Extract the [X, Y] coordinate from the center of the cell holding the provided text.  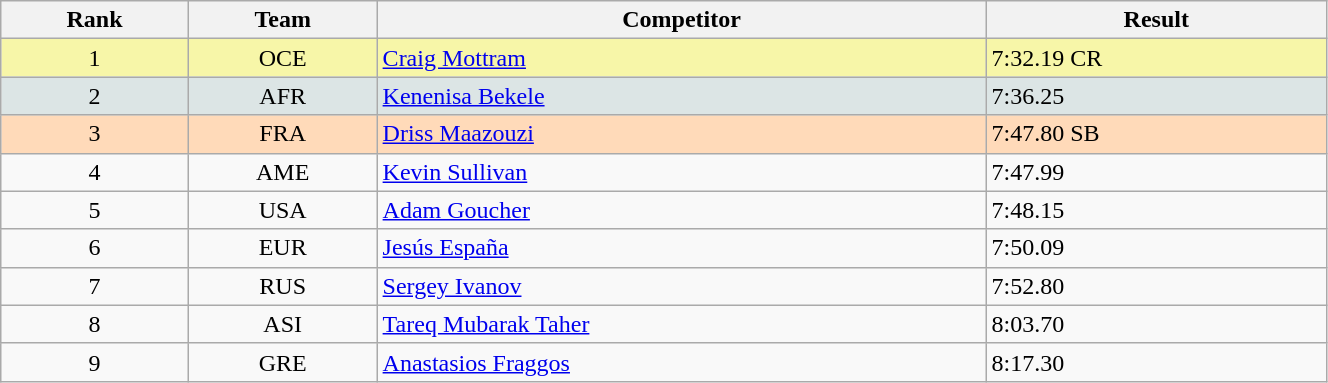
7:36.25 [1156, 96]
Kenenisa Bekele [682, 96]
Result [1156, 20]
GRE [282, 362]
6 [95, 248]
Rank [95, 20]
4 [95, 172]
7:48.15 [1156, 210]
OCE [282, 58]
Tareq Mubarak Taher [682, 324]
8 [95, 324]
1 [95, 58]
7:47.80 SB [1156, 134]
Driss Maazouzi [682, 134]
USA [282, 210]
RUS [282, 286]
FRA [282, 134]
AFR [282, 96]
Kevin Sullivan [682, 172]
5 [95, 210]
7:52.80 [1156, 286]
3 [95, 134]
Anastasios Fraggos [682, 362]
Sergey Ivanov [682, 286]
Craig Mottram [682, 58]
9 [95, 362]
Jesús España [682, 248]
7:32.19 CR [1156, 58]
8:17.30 [1156, 362]
2 [95, 96]
Competitor [682, 20]
Team [282, 20]
Adam Goucher [682, 210]
8:03.70 [1156, 324]
7:50.09 [1156, 248]
EUR [282, 248]
7:47.99 [1156, 172]
ASI [282, 324]
AME [282, 172]
7 [95, 286]
